Search for the cell housing the specified text and yield its [x, y] center coordinate. 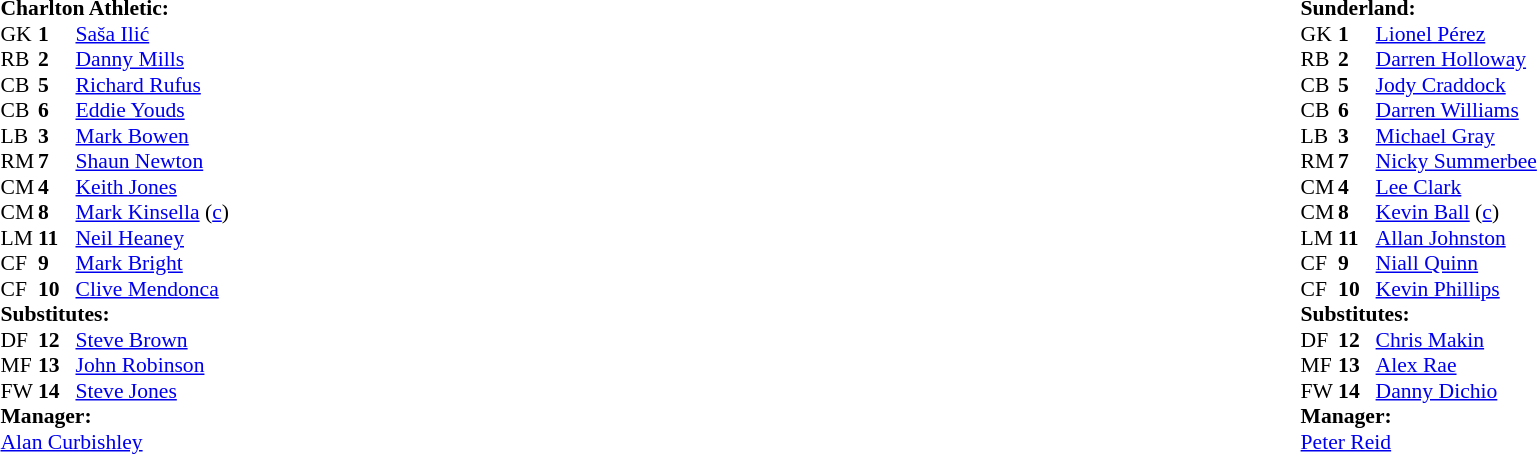
Mark Bright [152, 263]
Steve Jones [152, 391]
Saša Ilić [152, 34]
Kevin Ball (c) [1456, 213]
Kevin Phillips [1456, 289]
Alex Rae [1456, 365]
Lee Clark [1456, 187]
Darren Williams [1456, 111]
Danny Mills [152, 59]
Keith Jones [152, 187]
Clive Mendonca [152, 289]
Jody Craddock [1456, 85]
Richard Rufus [152, 85]
Danny Dichio [1456, 391]
Lionel Pérez [1456, 34]
Darren Holloway [1456, 59]
Shaun Newton [152, 161]
Nicky Summerbee [1456, 161]
Michael Gray [1456, 136]
Allan Johnston [1456, 238]
Niall Quinn [1456, 263]
Eddie Youds [152, 111]
Steve Brown [152, 340]
Chris Makin [1456, 340]
Mark Kinsella (c) [152, 213]
Neil Heaney [152, 238]
Mark Bowen [152, 136]
John Robinson [152, 365]
